Scan for the cell matching the given text and deliver its (X, Y) coordinate at center. 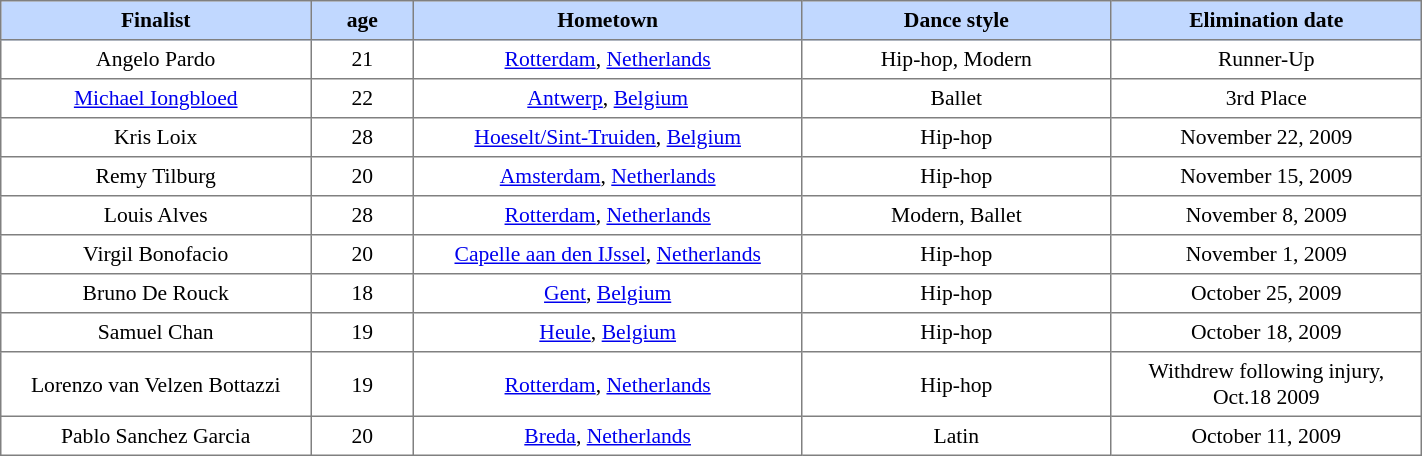
age (362, 20)
November 1, 2009 (1266, 254)
Withdrew following injury, Oct.18 2009 (1266, 384)
Antwerp, Belgium (608, 98)
Modern, Ballet (956, 216)
Hometown (608, 20)
Runner-Up (1266, 60)
Hip-hop, Modern (956, 60)
November 15, 2009 (1266, 176)
Elimination date (1266, 20)
Kris Loix (156, 138)
Dance style (956, 20)
Breda, Netherlands (608, 436)
Gent, Belgium (608, 294)
Hoeselt/Sint-Truiden, Belgium (608, 138)
Finalist (156, 20)
Remy Tilburg (156, 176)
Latin (956, 436)
October 18, 2009 (1266, 332)
October 11, 2009 (1266, 436)
Capelle aan den IJssel, Netherlands (608, 254)
Louis Alves (156, 216)
21 (362, 60)
3rd Place (1266, 98)
Ballet (956, 98)
Samuel Chan (156, 332)
Virgil Bonofacio (156, 254)
22 (362, 98)
November 8, 2009 (1266, 216)
Lorenzo van Velzen Bottazzi (156, 384)
Angelo Pardo (156, 60)
October 25, 2009 (1266, 294)
November 22, 2009 (1266, 138)
Pablo Sanchez Garcia (156, 436)
Heule, Belgium (608, 332)
Bruno De Rouck (156, 294)
18 (362, 294)
Amsterdam, Netherlands (608, 176)
Michael Iongbloed (156, 98)
